For the text-containing cell, return its midpoint in [X, Y] coordinate format. 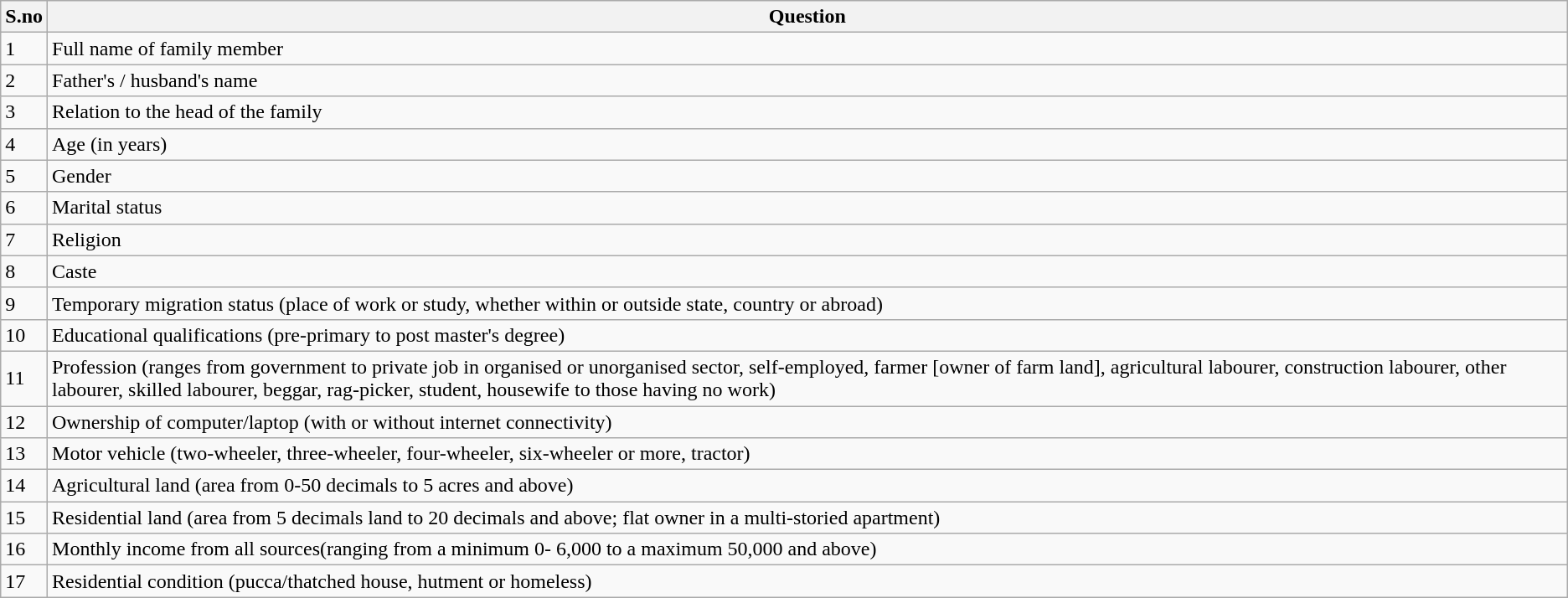
Educational qualifications (pre-primary to post master's degree) [807, 335]
Full name of family member [807, 49]
14 [24, 486]
Monthly income from all sources(ranging from a minimum 0- 6,000 to a maximum 50,000 and above) [807, 549]
16 [24, 549]
17 [24, 581]
13 [24, 454]
4 [24, 144]
Age (in years) [807, 144]
8 [24, 271]
Residential land (area from 5 decimals land to 20 decimals and above; flat owner in a multi-storied apartment) [807, 518]
1 [24, 49]
11 [24, 379]
12 [24, 421]
Gender [807, 176]
Relation to the head of the family [807, 112]
Caste [807, 271]
Religion [807, 240]
5 [24, 176]
6 [24, 208]
2 [24, 80]
Temporary migration status (place of work or study, whether within or outside state, country or abroad) [807, 303]
7 [24, 240]
9 [24, 303]
Agricultural land (area from 0-50 decimals to 5 acres and above) [807, 486]
Father's / husband's name [807, 80]
Motor vehicle (two-wheeler, three-wheeler, four-wheeler, six-wheeler or more, tractor) [807, 454]
15 [24, 518]
Marital status [807, 208]
Residential condition (pucca/thatched house, hutment or homeless) [807, 581]
Ownership of computer/laptop (with or without internet connectivity) [807, 421]
10 [24, 335]
Question [807, 17]
S.no [24, 17]
3 [24, 112]
